Pinpoint the cell where the given text exists, returning its [X, Y] midpoint coordinate. 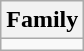
Family [42, 20]
